Find where the given text appears and provide that cell's center as (x, y) coordinate. 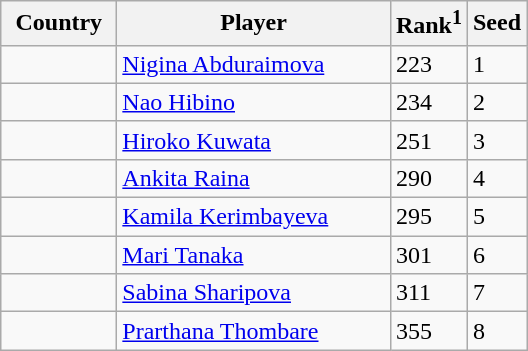
Player (254, 24)
Sabina Sharipova (254, 293)
1 (496, 64)
5 (496, 217)
Nao Hibino (254, 102)
3 (496, 140)
301 (428, 255)
Mari Tanaka (254, 255)
7 (496, 293)
Hiroko Kuwata (254, 140)
Prarthana Thombare (254, 331)
4 (496, 178)
223 (428, 64)
Seed (496, 24)
Ankita Raina (254, 178)
295 (428, 217)
Rank1 (428, 24)
311 (428, 293)
Country (59, 24)
8 (496, 331)
Kamila Kerimbayeva (254, 217)
290 (428, 178)
Nigina Abduraimova (254, 64)
234 (428, 102)
2 (496, 102)
355 (428, 331)
251 (428, 140)
6 (496, 255)
